Scan for the cell matching the given text and deliver its [x, y] coordinate at center. 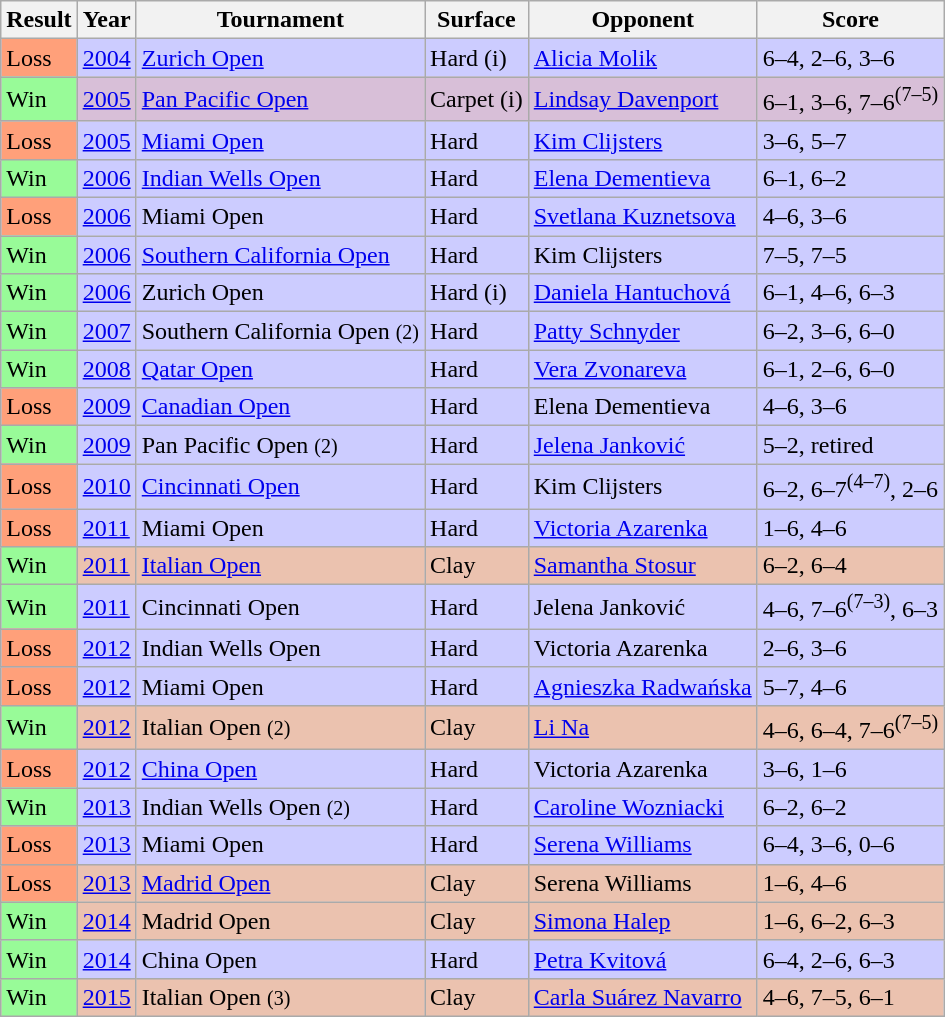
Qatar Open [280, 369]
Opponent [642, 20]
Tournament [280, 20]
Italian Open [280, 566]
Caroline Wozniacki [642, 807]
Svetlana Kuznetsova [642, 217]
Pan Pacific Open (2) [280, 445]
Li Na [642, 728]
6–1, 6–2 [850, 178]
3–6, 1–6 [850, 769]
6–2, 6–7(4–7), 2–6 [850, 486]
Result [39, 20]
5–7, 4–6 [850, 686]
2–6, 3–6 [850, 648]
Lindsay Davenport [642, 100]
6–2, 6–4 [850, 566]
4–6, 7–6(7–3), 6–3 [850, 608]
Indian Wells Open (2) [280, 807]
6–4, 2–6, 3–6 [850, 58]
Carpet (i) [477, 100]
7–5, 7–5 [850, 255]
Alicia Molik [642, 58]
6–4, 3–6, 0–6 [850, 845]
4–6, 6–4, 7–6(7–5) [850, 728]
Italian Open (3) [280, 997]
6–4, 2–6, 6–3 [850, 959]
Pan Pacific Open [280, 100]
Agnieszka Radwańska [642, 686]
Year [106, 20]
6–2, 3–6, 6–0 [850, 331]
Italian Open (2) [280, 728]
4–6, 7–5, 6–1 [850, 997]
Vera Zvonareva [642, 369]
2004 [106, 58]
6–1, 4–6, 6–3 [850, 293]
Surface [477, 20]
6–1, 2–6, 6–0 [850, 369]
Southern California Open (2) [280, 331]
3–6, 5–7 [850, 140]
Daniela Hantuchová [642, 293]
Petra Kvitová [642, 959]
2007 [106, 331]
2008 [106, 369]
6–2, 6–2 [850, 807]
6–1, 3–6, 7–6(7–5) [850, 100]
5–2, retired [850, 445]
Canadian Open [280, 407]
2015 [106, 997]
Patty Schnyder [642, 331]
Simona Halep [642, 921]
Score [850, 20]
Carla Suárez Navarro [642, 997]
2010 [106, 486]
Samantha Stosur [642, 566]
1–6, 6–2, 6–3 [850, 921]
Southern California Open [280, 255]
